Provide the [x, y] coordinate of the cell's center where the given text is located.  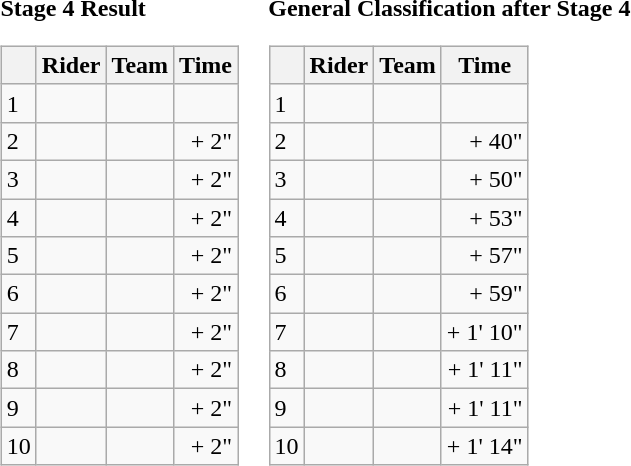
+ 59" [484, 294]
+ 53" [484, 217]
+ 1' 10" [484, 332]
+ 1' 14" [484, 446]
+ 40" [484, 141]
+ 50" [484, 179]
+ 57" [484, 256]
